Provide the (x, y) coordinate of the cell's center where the given text is located.  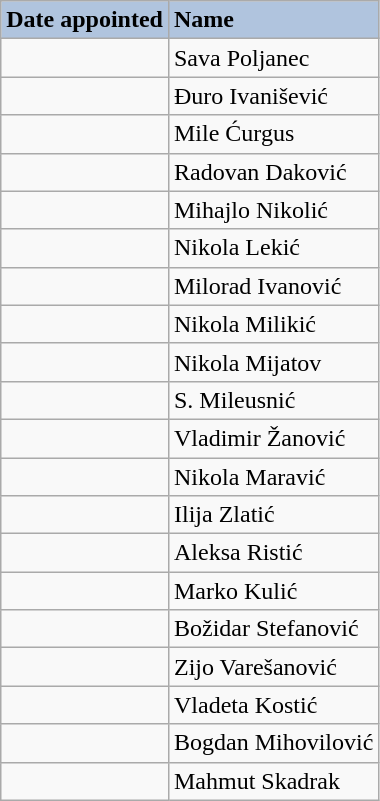
Vladeta Kostić (273, 705)
Sava Poljanec (273, 58)
Mile Ćurgus (273, 134)
Name (273, 20)
Božidar Stefanović (273, 629)
Mahmut Skadrak (273, 781)
Mihajlo Nikolić (273, 210)
Ilija Zlatić (273, 515)
Nikola Lekić (273, 248)
Nikola Milikić (273, 324)
Nikola Mijatov (273, 362)
Marko Kulić (273, 591)
Aleksa Ristić (273, 553)
Zijo Varešanović (273, 667)
Milorad Ivanović (273, 286)
Bogdan Mihovilović (273, 743)
Nikola Maravić (273, 477)
Date appointed (85, 20)
Đuro Ivanišević (273, 96)
Vladimir Žanović (273, 438)
S. Mileusnić (273, 400)
Radovan Daković (273, 172)
